Return the (X, Y) coordinate for the center point of the cell that contains the specified text.  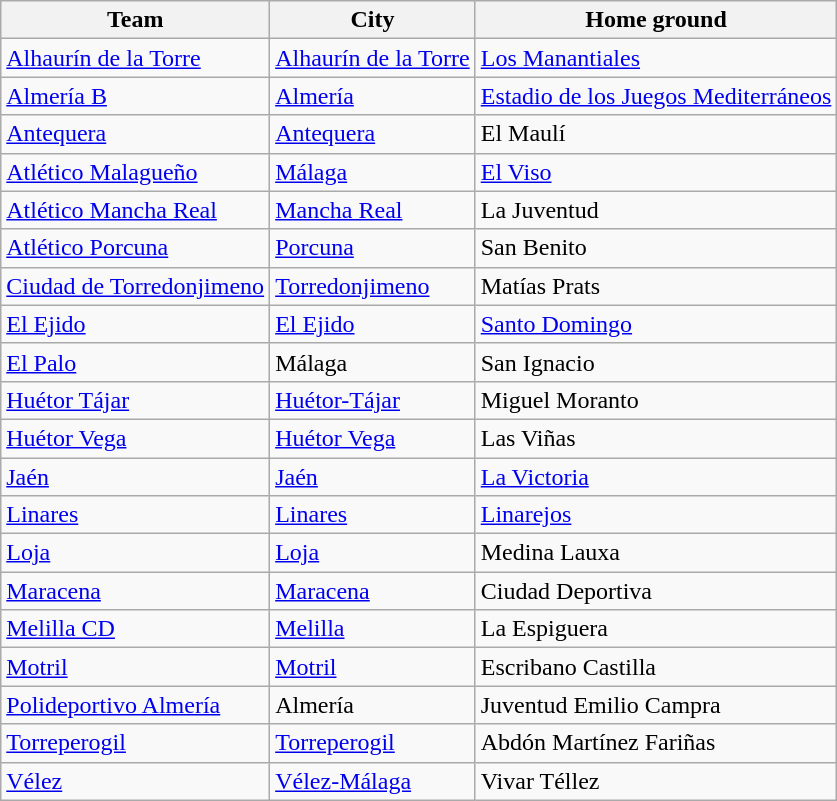
Escribano Castilla (656, 667)
Santo Domingo (656, 324)
Vélez-Málaga (373, 781)
El Viso (656, 172)
Vivar Téllez (656, 781)
Linarejos (656, 515)
Home ground (656, 20)
El Maulí (656, 134)
Mancha Real (373, 210)
Melilla (373, 629)
Ciudad de Torredonjimeno (136, 286)
Vélez (136, 781)
Atlético Mancha Real (136, 210)
Estadio de los Juegos Mediterráneos (656, 96)
San Ignacio (656, 362)
Torredonjimeno (373, 286)
Polideportivo Almería (136, 705)
San Benito (656, 248)
Huétor-Tájar (373, 400)
Atlético Malagueño (136, 172)
La Juventud (656, 210)
Huétor Tájar (136, 400)
Los Manantiales (656, 58)
Las Viñas (656, 438)
Medina Lauxa (656, 553)
City (373, 20)
Juventud Emilio Campra (656, 705)
Almería B (136, 96)
La Espiguera (656, 629)
El Palo (136, 362)
La Victoria (656, 477)
Ciudad Deportiva (656, 591)
Atlético Porcuna (136, 248)
Team (136, 20)
Matías Prats (656, 286)
Miguel Moranto (656, 400)
Porcuna (373, 248)
Melilla CD (136, 629)
Abdón Martínez Fariñas (656, 743)
